Output the (x, y) coordinate of the center of the cell containing the given text.  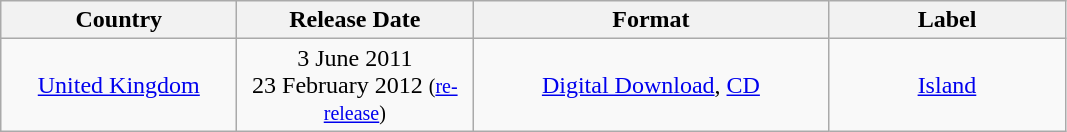
Label (947, 20)
Release Date (355, 20)
United Kingdom (119, 85)
Digital Download, CD (651, 85)
Island (947, 85)
Format (651, 20)
Country (119, 20)
3 June 2011 23 February 2012 (re-release) (355, 85)
